Extract the (X, Y) coordinate from the center of the cell holding the provided text.  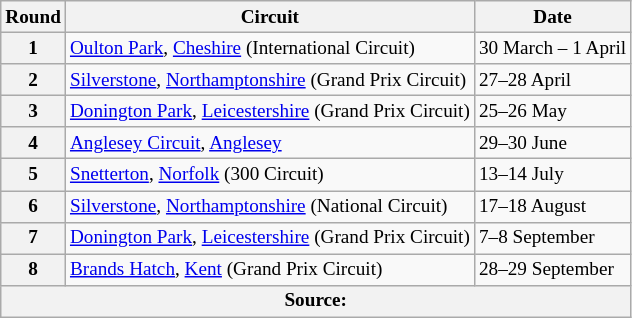
Source: (316, 301)
Circuit (270, 17)
1 (34, 48)
5 (34, 175)
27–28 April (552, 80)
17–18 August (552, 206)
29–30 June (552, 143)
3 (34, 111)
30 March – 1 April (552, 48)
Round (34, 17)
Date (552, 17)
25–26 May (552, 111)
Brands Hatch, Kent (Grand Prix Circuit) (270, 270)
13–14 July (552, 175)
Anglesey Circuit, Anglesey (270, 143)
Snetterton, Norfolk (300 Circuit) (270, 175)
2 (34, 80)
8 (34, 270)
7 (34, 238)
Silverstone, Northamptonshire (Grand Prix Circuit) (270, 80)
28–29 September (552, 270)
Silverstone, Northamptonshire (National Circuit) (270, 206)
6 (34, 206)
Oulton Park, Cheshire (International Circuit) (270, 48)
4 (34, 143)
7–8 September (552, 238)
